Output the (x, y) coordinate of the center of the cell containing the given text.  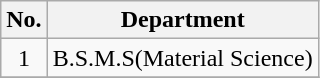
B.S.M.S(Material Science) (182, 58)
Department (182, 20)
No. (24, 20)
1 (24, 58)
